Search for the cell housing the specified text and yield its (x, y) center coordinate. 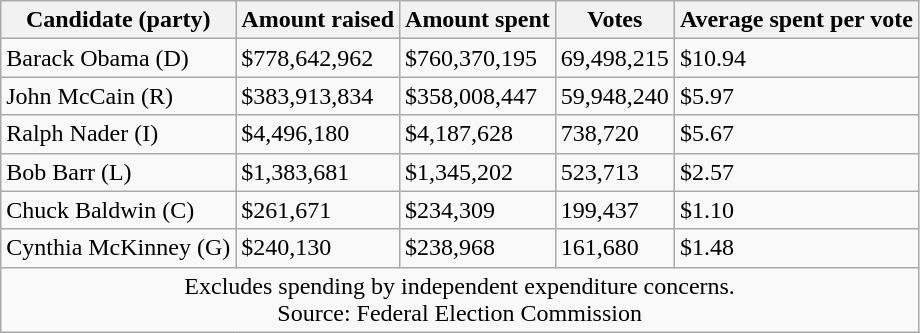
$238,968 (478, 248)
Barack Obama (D) (118, 58)
199,437 (614, 210)
161,680 (614, 248)
738,720 (614, 134)
$1.48 (796, 248)
$4,187,628 (478, 134)
$358,008,447 (478, 96)
$234,309 (478, 210)
$760,370,195 (478, 58)
$1,383,681 (318, 172)
Amount raised (318, 20)
Cynthia McKinney (G) (118, 248)
69,498,215 (614, 58)
Candidate (party) (118, 20)
59,948,240 (614, 96)
$1,345,202 (478, 172)
Votes (614, 20)
Chuck Baldwin (C) (118, 210)
Bob Barr (L) (118, 172)
$2.57 (796, 172)
$261,671 (318, 210)
John McCain (R) (118, 96)
$4,496,180 (318, 134)
Amount spent (478, 20)
Average spent per vote (796, 20)
$383,913,834 (318, 96)
$5.67 (796, 134)
$240,130 (318, 248)
Ralph Nader (I) (118, 134)
$778,642,962 (318, 58)
Excludes spending by independent expenditure concerns. Source: Federal Election Commission (460, 300)
$1.10 (796, 210)
$10.94 (796, 58)
523,713 (614, 172)
$5.97 (796, 96)
